Return the (x, y) coordinate for the center point of the cell that contains the specified text.  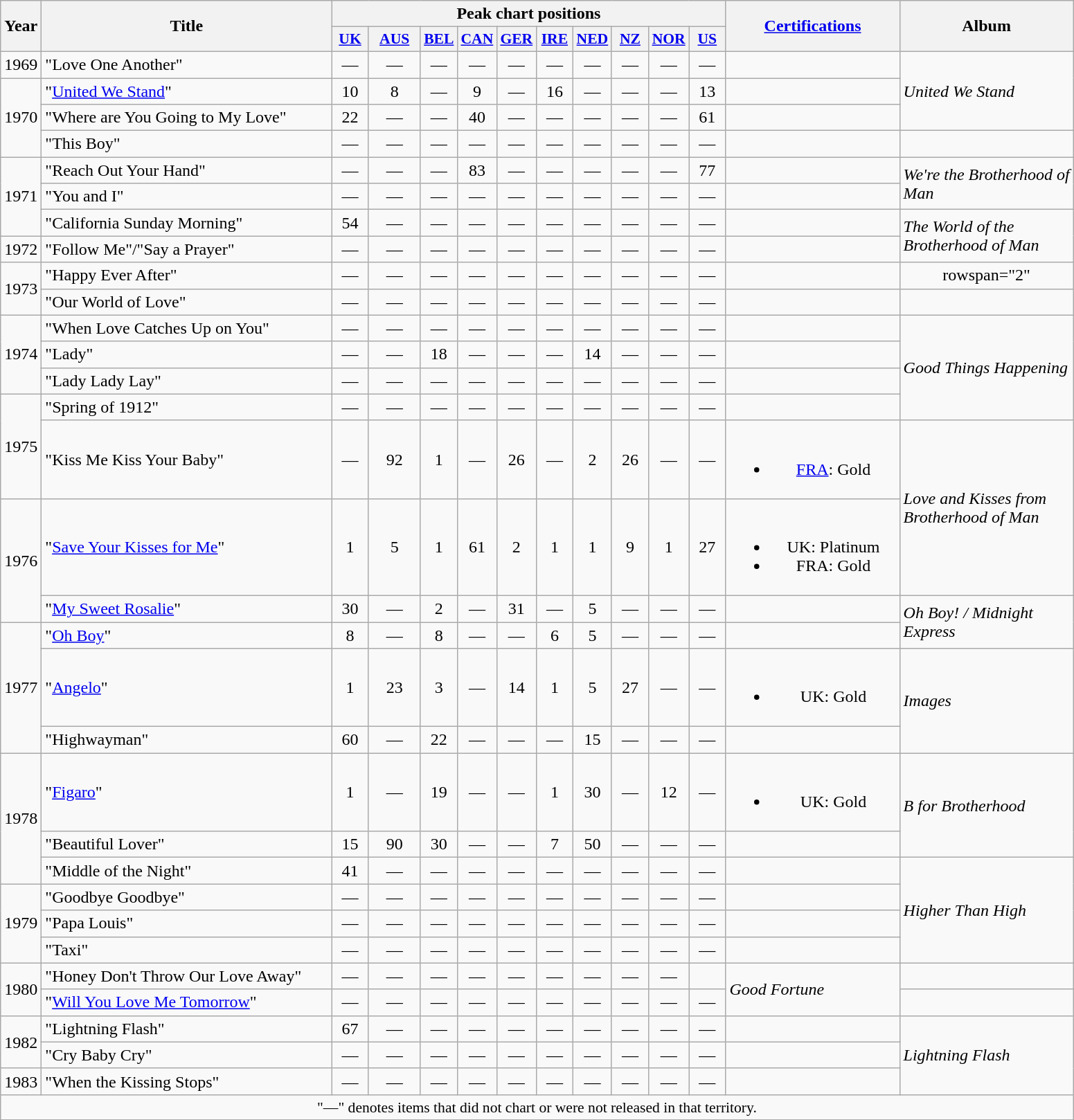
"Angelo" (187, 688)
"Lightning Flash" (187, 1029)
1978 (21, 818)
AUS (395, 39)
"Papa Louis" (187, 923)
B for Brotherhood (986, 806)
Album (986, 26)
"Save Your Kisses for Me" (187, 547)
1977 (21, 687)
83 (476, 170)
1972 (21, 249)
"Taxi" (187, 950)
"Goodbye Goodbye" (187, 897)
"My Sweet Rosalie" (187, 608)
6 (554, 635)
31 (517, 608)
United We Stand (986, 91)
1975 (21, 446)
50 (593, 844)
18 (439, 354)
The World of the Brotherhood of Man (986, 236)
"Happy Ever After" (187, 276)
"Love One Another" (187, 64)
rowspan="2" (986, 276)
"Highwayman" (187, 740)
1969 (21, 64)
1983 (21, 1081)
90 (395, 844)
"Oh Boy" (187, 635)
"Honey Don't Throw Our Love Away" (187, 976)
1974 (21, 354)
Good Fortune (813, 989)
Images (986, 701)
"Figaro" (187, 792)
We're the Brotherhood of Man (986, 183)
Love and Kisses from Brotherhood of Man (986, 508)
Lightning Flash (986, 1055)
US (708, 39)
"Spring of 1912" (187, 407)
12 (669, 792)
"Middle of the Night" (187, 871)
GER (517, 39)
7 (554, 844)
NED (593, 39)
41 (350, 871)
"Follow Me"/"Say a Prayer" (187, 249)
1971 (21, 197)
NOR (669, 39)
Certifications (813, 26)
1970 (21, 117)
BEL (439, 39)
CAN (476, 39)
13 (708, 91)
40 (476, 118)
UK (350, 39)
IRE (554, 39)
Title (187, 26)
Higher Than High (986, 910)
"Lady Lady Lay" (187, 381)
54 (350, 223)
"Beautiful Lover" (187, 844)
3 (439, 688)
1973 (21, 289)
"—" denotes items that did not chart or were not released in that territory. (537, 1107)
77 (708, 170)
NZ (630, 39)
10 (350, 91)
"You and I" (187, 197)
1979 (21, 923)
"This Boy" (187, 144)
Oh Boy! / Midnight Express (986, 622)
"Cry Baby Cry" (187, 1055)
Peak chart positions (529, 14)
23 (395, 688)
92 (395, 460)
"Where are You Going to My Love" (187, 118)
"Our World of Love" (187, 302)
1980 (21, 989)
1976 (21, 560)
1982 (21, 1042)
UK: PlatinumFRA: Gold (813, 547)
"Lady" (187, 354)
"When the Kissing Stops" (187, 1081)
60 (350, 740)
67 (350, 1029)
FRA: Gold (813, 460)
Year (21, 26)
"Reach Out Your Hand" (187, 170)
Good Things Happening (986, 368)
"When Love Catches Up on You" (187, 328)
"Will You Love Me Tomorrow" (187, 1002)
"California Sunday Morning" (187, 223)
"United We Stand" (187, 91)
16 (554, 91)
"Kiss Me Kiss Your Baby" (187, 460)
19 (439, 792)
